Detect which cell encompasses the target text, then output its (x, y) center coordinate. 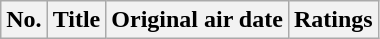
Ratings (333, 20)
Original air date (198, 20)
No. (24, 20)
Title (76, 20)
